Capture the cell that displays the provided text and extract its (X, Y) central coordinate. 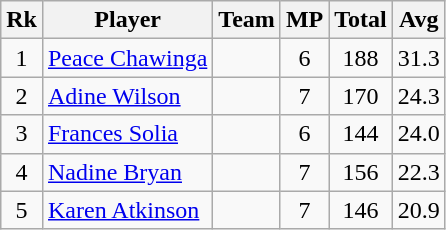
156 (361, 172)
Karen Atkinson (127, 210)
Frances Solia (127, 134)
3 (22, 134)
22.3 (418, 172)
20.9 (418, 210)
Peace Chawinga (127, 58)
Player (127, 20)
2 (22, 96)
Rk (22, 20)
146 (361, 210)
5 (22, 210)
188 (361, 58)
MP (304, 20)
Total (361, 20)
170 (361, 96)
1 (22, 58)
Nadine Bryan (127, 172)
Adine Wilson (127, 96)
24.3 (418, 96)
31.3 (418, 58)
24.0 (418, 134)
144 (361, 134)
Team (247, 20)
Avg (418, 20)
4 (22, 172)
